Output the [X, Y] coordinate of the center of the cell containing the given text.  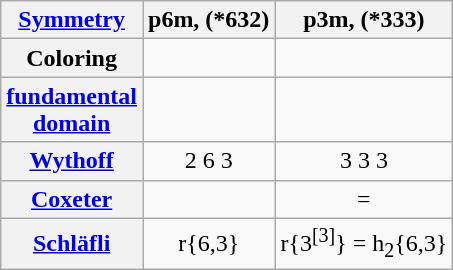
r{3[3]} = h2{6,3} [364, 244]
3 3 3 [364, 161]
Symmetry [72, 20]
p3m, (*333) [364, 20]
p6m, (*632) [208, 20]
Schläfli [72, 244]
Wythoff [72, 161]
2 6 3 [208, 161]
Coloring [72, 58]
Coxeter [72, 199]
r{6,3} [208, 244]
= [364, 199]
fundamentaldomain [72, 110]
